Extract the [x, y] coordinate from the center of the cell holding the provided text.  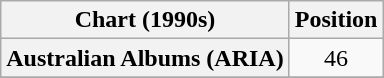
Australian Albums (ARIA) [145, 58]
Chart (1990s) [145, 20]
Position [336, 20]
46 [336, 58]
